Pinpoint the cell where the given text exists, returning its [X, Y] midpoint coordinate. 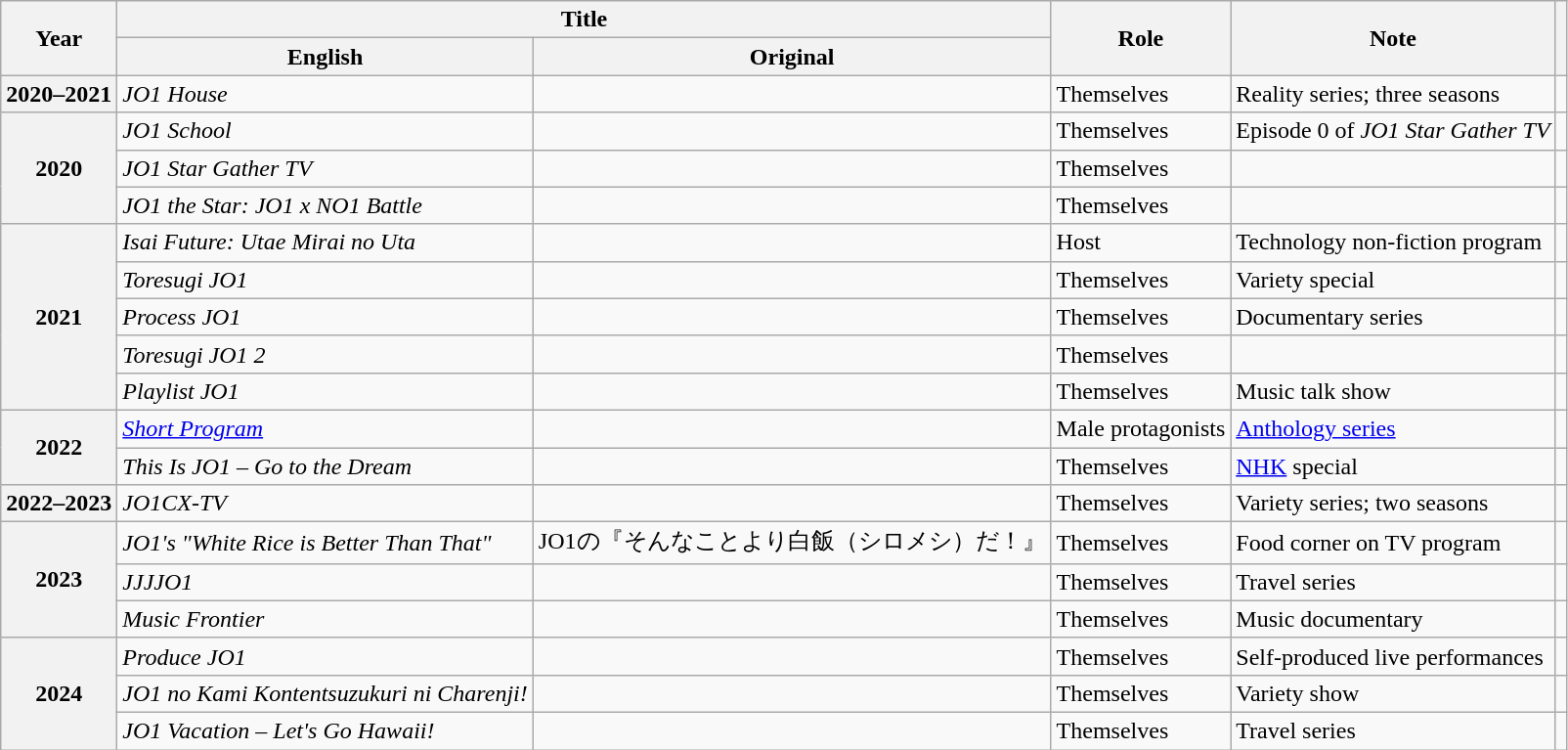
Technology non-fiction program [1393, 243]
Toresugi JO1 2 [326, 354]
Music documentary [1393, 619]
Self-produced live performances [1393, 656]
Isai Future: Utae Mirai no Uta [326, 243]
JO1's "White Rice is Better Than That" [326, 544]
Title [585, 20]
2021 [59, 317]
Playlist JO1 [326, 391]
Documentary series [1393, 317]
2020–2021 [59, 94]
Year [59, 38]
Role [1141, 38]
Episode 0 of JO1 Star Gather TV [1393, 131]
Music talk show [1393, 391]
Variety series; two seasons [1393, 504]
JO1 the Star: JO1 x NO1 Battle [326, 205]
Music Frontier [326, 619]
Male protagonists [1141, 428]
Food corner on TV program [1393, 544]
Short Program [326, 428]
2022 [59, 447]
Variety show [1393, 693]
JO1の『そんなことより白飯（シロメシ）だ！』 [792, 544]
2024 [59, 693]
JO1CX-TV [326, 504]
JO1 no Kami Kontentsuzukuri ni Charenji! [326, 693]
JJJJO1 [326, 582]
Original [792, 57]
Note [1393, 38]
JO1 Star Gather TV [326, 168]
Reality series; three seasons [1393, 94]
Produce JO1 [326, 656]
Toresugi JO1 [326, 280]
This Is JO1 – Go to the Dream [326, 466]
Variety special [1393, 280]
Anthology series [1393, 428]
2023 [59, 581]
JO1 School [326, 131]
2020 [59, 168]
NHK special [1393, 466]
JO1 Vacation – Let's Go Hawaii! [326, 730]
JO1 House [326, 94]
Process JO1 [326, 317]
2022–2023 [59, 504]
Host [1141, 243]
English [326, 57]
